Output the (X, Y) coordinate of the center of the cell containing the given text.  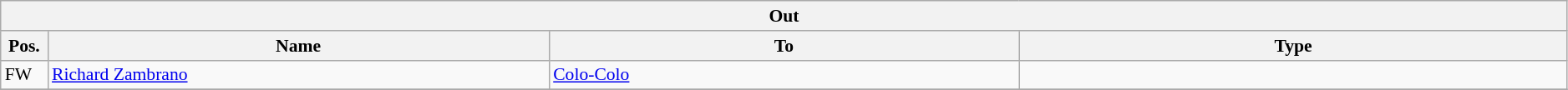
FW (24, 75)
Pos. (24, 46)
Colo-Colo (784, 75)
To (784, 46)
Name (298, 46)
Out (784, 16)
Richard Zambrano (298, 75)
Type (1293, 46)
